Pinpoint the cell where the given text exists, returning its [x, y] midpoint coordinate. 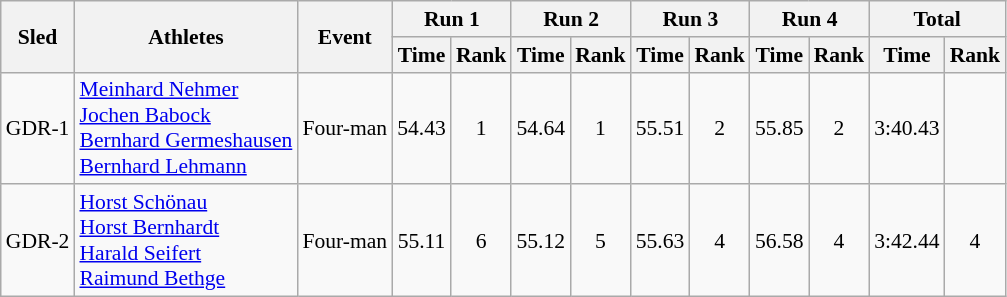
55.12 [540, 241]
Run 1 [452, 19]
55.85 [780, 128]
5 [600, 241]
Sled [38, 36]
56.58 [780, 241]
54.43 [422, 128]
GDR-1 [38, 128]
Total [937, 19]
Run 4 [810, 19]
55.51 [660, 128]
3:40.43 [906, 128]
Run 3 [690, 19]
55.63 [660, 241]
3:42.44 [906, 241]
Run 2 [570, 19]
Meinhard NehmerJochen BabockBernhard GermeshausenBernhard Lehmann [186, 128]
Event [344, 36]
Athletes [186, 36]
6 [482, 241]
54.64 [540, 128]
Horst SchönauHorst BernhardtHarald SeifertRaimund Bethge [186, 241]
GDR-2 [38, 241]
55.11 [422, 241]
